Find where the given text appears and provide that cell's center as (x, y) coordinate. 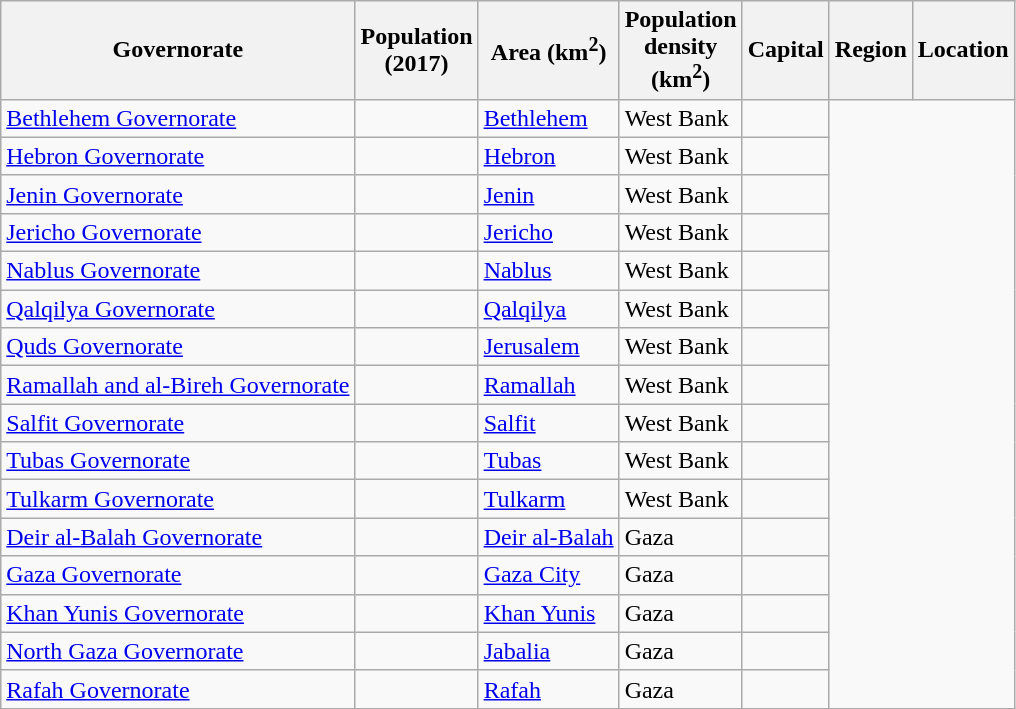
Jabalia (548, 651)
Salfit (548, 423)
Qalqilya (548, 309)
Quds Governorate (178, 347)
Gaza City (548, 575)
Tubas (548, 461)
Qalqilya Governorate (178, 309)
Rafah (548, 689)
Tubas Governorate (178, 461)
North Gaza Governorate (178, 651)
Bethlehem (548, 118)
Jericho (548, 232)
Ramallah (548, 385)
Rafah Governorate (178, 689)
Jerusalem (548, 347)
Hebron Governorate (178, 156)
Population(2017) (416, 50)
Region (870, 50)
Populationdensity(km2) (680, 50)
Gaza Governorate (178, 575)
Deir al-Balah (548, 537)
Tulkarm Governorate (178, 499)
Tulkarm (548, 499)
Capital (786, 50)
Ramallah and al-Bireh Governorate (178, 385)
Hebron (548, 156)
Bethlehem Governorate (178, 118)
Khan Yunis (548, 613)
Location (963, 50)
Khan Yunis Governorate (178, 613)
Governorate (178, 50)
Jenin (548, 194)
Nablus Governorate (178, 271)
Nablus (548, 271)
Area (km2) (548, 50)
Deir al-Balah Governorate (178, 537)
Jericho Governorate (178, 232)
Jenin Governorate (178, 194)
Salfit Governorate (178, 423)
